Locate the cell with the specified text and output its (X, Y) center coordinate. 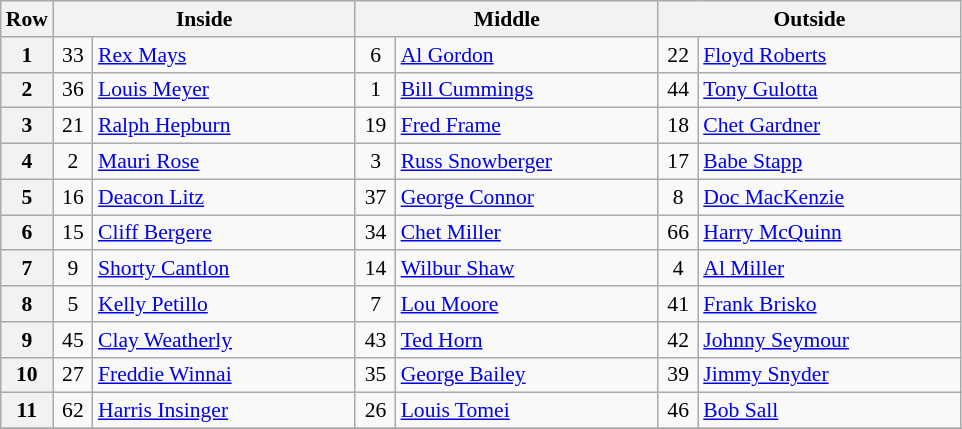
19 (375, 126)
44 (678, 90)
Johnny Seymour (829, 340)
Jimmy Snyder (829, 375)
Babe Stapp (829, 162)
Louis Meyer (224, 90)
Al Gordon (527, 55)
Bob Sall (829, 411)
Shorty Cantlon (224, 269)
10 (27, 375)
Frank Brisko (829, 304)
Freddie Winnai (224, 375)
Mauri Rose (224, 162)
Chet Gardner (829, 126)
Outside (810, 19)
15 (73, 233)
18 (678, 126)
Cliff Bergere (224, 233)
George Bailey (527, 375)
Floyd Roberts (829, 55)
Deacon Litz (224, 197)
62 (73, 411)
Russ Snowberger (527, 162)
Fred Frame (527, 126)
Lou Moore (527, 304)
17 (678, 162)
46 (678, 411)
Wilbur Shaw (527, 269)
14 (375, 269)
Bill Cummings (527, 90)
36 (73, 90)
22 (678, 55)
Harry McQuinn (829, 233)
Row (27, 19)
Rex Mays (224, 55)
37 (375, 197)
21 (73, 126)
Kelly Petillo (224, 304)
Al Miller (829, 269)
39 (678, 375)
Inside (204, 19)
66 (678, 233)
42 (678, 340)
35 (375, 375)
Middle (506, 19)
Tony Gulotta (829, 90)
George Connor (527, 197)
Louis Tomei (527, 411)
26 (375, 411)
34 (375, 233)
Ralph Hepburn (224, 126)
41 (678, 304)
Ted Horn (527, 340)
Chet Miller (527, 233)
33 (73, 55)
11 (27, 411)
Harris Insinger (224, 411)
43 (375, 340)
45 (73, 340)
16 (73, 197)
Doc MacKenzie (829, 197)
Clay Weatherly (224, 340)
27 (73, 375)
